Scan for the cell matching the given text and deliver its (x, y) coordinate at center. 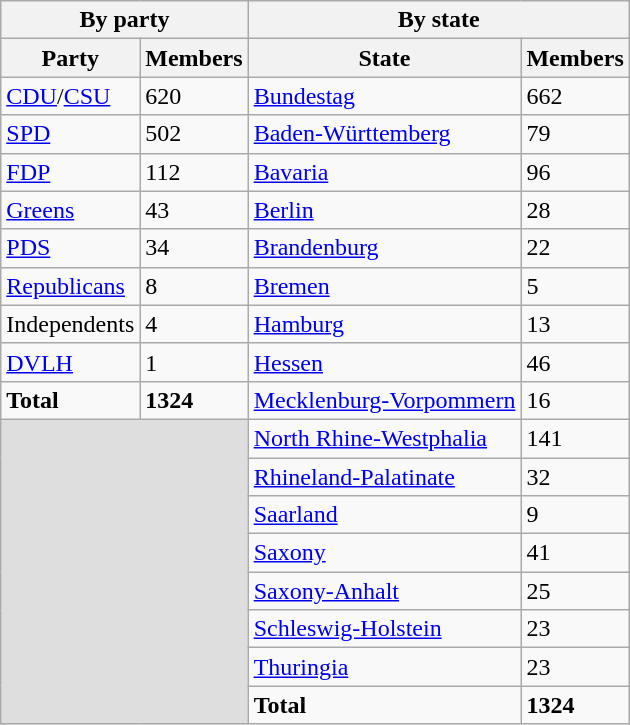
141 (575, 438)
43 (194, 210)
Bremen (384, 286)
DVLH (70, 362)
Mecklenburg-Vorpommern (384, 400)
112 (194, 172)
1 (194, 362)
Thuringia (384, 667)
28 (575, 210)
By party (124, 20)
Berlin (384, 210)
32 (575, 477)
46 (575, 362)
41 (575, 553)
Brandenburg (384, 248)
34 (194, 248)
CDU/CSU (70, 96)
22 (575, 248)
Bavaria (384, 172)
13 (575, 324)
SPD (70, 134)
16 (575, 400)
662 (575, 96)
8 (194, 286)
Greens (70, 210)
Hessen (384, 362)
North Rhine-Westphalia (384, 438)
FDP (70, 172)
96 (575, 172)
Hamburg (384, 324)
By state (438, 20)
5 (575, 286)
Independents (70, 324)
PDS (70, 248)
25 (575, 591)
Saxony-Anhalt (384, 591)
Rhineland-Palatinate (384, 477)
Republicans (70, 286)
Bundestag (384, 96)
620 (194, 96)
Saarland (384, 515)
4 (194, 324)
502 (194, 134)
79 (575, 134)
9 (575, 515)
Baden-Württemberg (384, 134)
Party (70, 58)
Saxony (384, 553)
Schleswig-Holstein (384, 629)
State (384, 58)
